Determine the (x, y) coordinate at the center of the cell enclosing the given text.  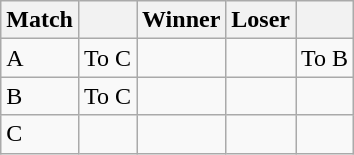
Match (40, 20)
A (40, 58)
Winner (182, 20)
To B (325, 58)
Loser (261, 20)
B (40, 96)
C (40, 134)
